Identify which cell holds the provided text, then report its (X, Y) central coordinate. 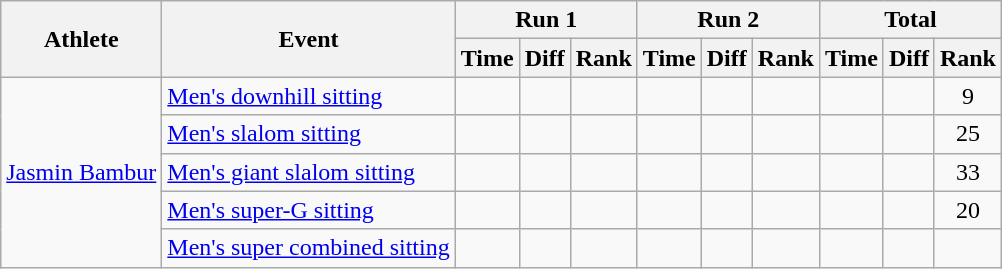
Event (308, 39)
Men's slalom sitting (308, 134)
Men's super combined sitting (308, 248)
Total (910, 20)
25 (968, 134)
Men's giant slalom sitting (308, 172)
Athlete (82, 39)
Run 2 (728, 20)
9 (968, 96)
33 (968, 172)
Jasmin Bambur (82, 172)
20 (968, 210)
Run 1 (546, 20)
Men's downhill sitting (308, 96)
Men's super-G sitting (308, 210)
